Search for the cell housing the specified text and yield its (X, Y) center coordinate. 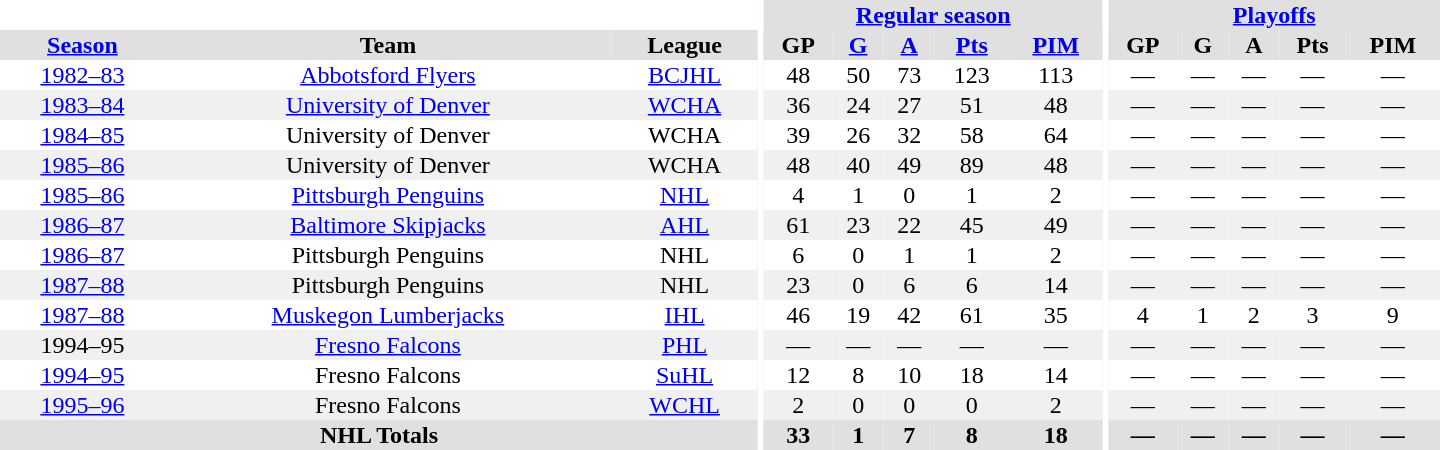
Abbotsford Flyers (388, 75)
27 (910, 105)
32 (910, 135)
Team (388, 45)
9 (1393, 315)
IHL (684, 315)
12 (798, 375)
45 (972, 225)
WCHL (684, 405)
19 (858, 315)
3 (1312, 315)
113 (1056, 75)
AHL (684, 225)
Baltimore Skipjacks (388, 225)
36 (798, 105)
1995–96 (82, 405)
64 (1056, 135)
1983–84 (82, 105)
League (684, 45)
51 (972, 105)
39 (798, 135)
24 (858, 105)
Muskegon Lumberjacks (388, 315)
50 (858, 75)
33 (798, 435)
46 (798, 315)
40 (858, 165)
73 (910, 75)
BCJHL (684, 75)
NHL Totals (379, 435)
123 (972, 75)
58 (972, 135)
1982–83 (82, 75)
35 (1056, 315)
Playoffs (1274, 15)
Regular season (934, 15)
SuHL (684, 375)
PHL (684, 345)
10 (910, 375)
7 (910, 435)
42 (910, 315)
1984–85 (82, 135)
Season (82, 45)
22 (910, 225)
89 (972, 165)
26 (858, 135)
